Return [x, y] of the center of cell containing provided text 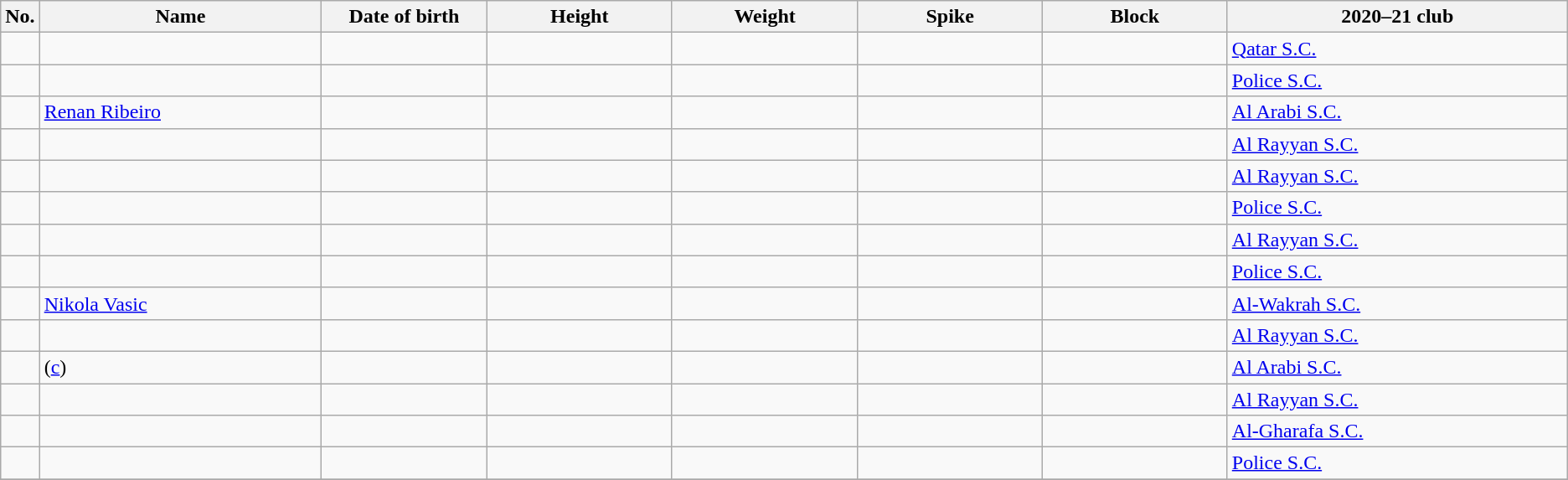
Qatar S.C. [1397, 49]
Height [580, 17]
Al-Gharafa S.C. [1397, 431]
Spike [950, 17]
Renan Ribeiro [181, 112]
(c) [181, 367]
No. [20, 17]
Nikola Vasic [181, 303]
Name [181, 17]
Weight [764, 17]
Date of birth [404, 17]
Block [1134, 17]
2020–21 club [1397, 17]
Al-Wakrah S.C. [1397, 303]
